Capture the cell that displays the provided text and extract its (X, Y) central coordinate. 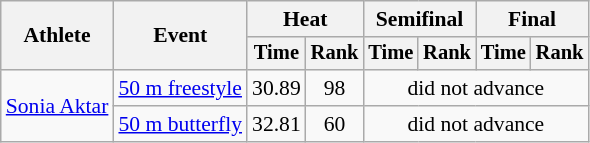
Final (532, 19)
Sonia Aktar (58, 106)
Event (180, 36)
32.81 (276, 124)
Athlete (58, 36)
50 m butterfly (180, 124)
Semifinal (419, 19)
30.89 (276, 88)
98 (335, 88)
60 (335, 124)
Heat (305, 19)
50 m freestyle (180, 88)
